Return [x, y] of the center of cell containing provided text 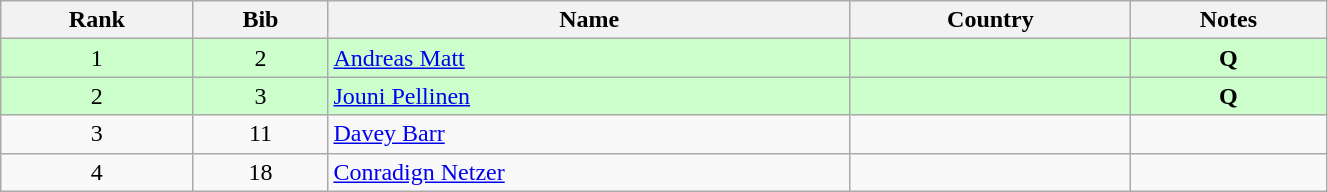
Notes [1228, 20]
Name [589, 20]
Jouni Pellinen [589, 96]
Davey Barr [589, 134]
Country [990, 20]
18 [260, 172]
Conradign Netzer [589, 172]
Andreas Matt [589, 58]
1 [97, 58]
Bib [260, 20]
11 [260, 134]
Rank [97, 20]
4 [97, 172]
